Provide the [x, y] coordinate of the cell's center where the given text is located.  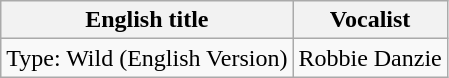
Vocalist [370, 20]
English title [147, 20]
Robbie Danzie [370, 58]
Type: Wild (English Version) [147, 58]
